Return the [X, Y] coordinate for the center point of the cell that contains the specified text.  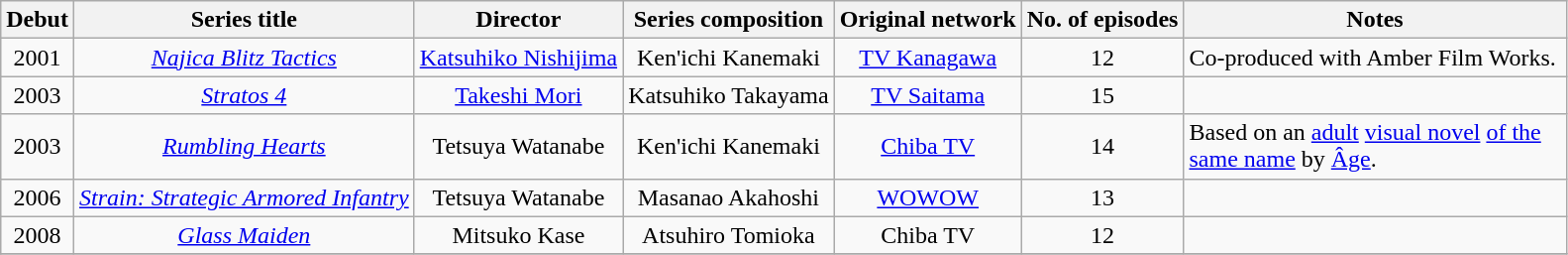
14 [1102, 147]
TV Kanagawa [927, 58]
Debut [38, 20]
Rumbling Hearts [244, 147]
No. of episodes [1102, 20]
Co-produced with Amber Film Works. [1375, 58]
Stratos 4 [244, 95]
Takeshi Mori [518, 95]
Notes [1375, 20]
Strain: Strategic Armored Infantry [244, 197]
13 [1102, 197]
Najica Blitz Tactics [244, 58]
Based on an adult visual novel of the same name by Âge. [1375, 147]
Series composition [729, 20]
Glass Maiden [244, 235]
Katsuhiko Nishijima [518, 58]
2001 [38, 58]
Original network [927, 20]
15 [1102, 95]
Mitsuko Kase [518, 235]
2006 [38, 197]
Katsuhiko Takayama [729, 95]
TV Saitama [927, 95]
Masanao Akahoshi [729, 197]
WOWOW [927, 197]
2008 [38, 235]
Series title [244, 20]
Atsuhiro Tomioka [729, 235]
Director [518, 20]
